For the text-containing cell, return its midpoint in [X, Y] coordinate format. 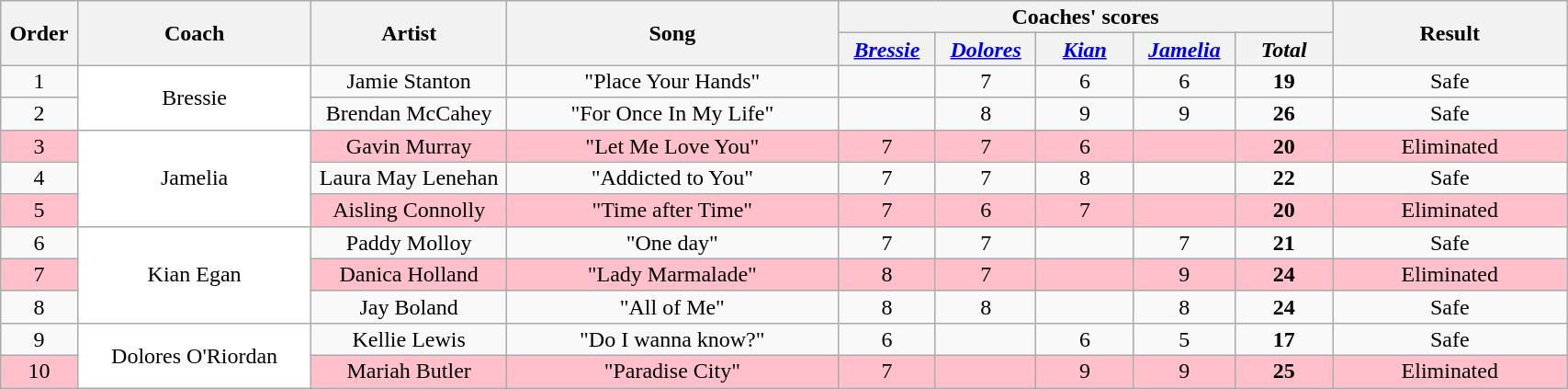
Brendan McCahey [409, 114]
"Paradise City" [672, 372]
"Addicted to You" [672, 178]
Dolores O'Riordan [195, 355]
Jamie Stanton [409, 81]
19 [1284, 81]
Song [672, 33]
Artist [409, 33]
3 [39, 145]
"All of Me" [672, 307]
1 [39, 81]
Jay Boland [409, 307]
Kellie Lewis [409, 338]
21 [1284, 243]
17 [1284, 338]
Total [1284, 50]
Coaches' scores [1085, 17]
Laura May Lenehan [409, 178]
Paddy Molloy [409, 243]
10 [39, 372]
Aisling Connolly [409, 210]
"Place Your Hands" [672, 81]
25 [1284, 372]
22 [1284, 178]
"Do I wanna know?" [672, 338]
"Time after Time" [672, 210]
Order [39, 33]
"One day" [672, 243]
Gavin Murray [409, 145]
26 [1284, 114]
Mariah Butler [409, 372]
4 [39, 178]
"Let Me Love You" [672, 145]
"For Once In My Life" [672, 114]
Kian [1085, 50]
Danica Holland [409, 274]
Result [1450, 33]
Coach [195, 33]
Dolores [985, 50]
2 [39, 114]
"Lady Marmalade" [672, 274]
Kian Egan [195, 274]
